Find where the given text appears and provide that cell's center as [x, y] coordinate. 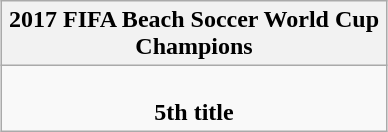
2017 FIFA Beach Soccer World CupChampions [194, 34]
5th title [194, 98]
